Identify which cell holds the provided text, then report its (X, Y) central coordinate. 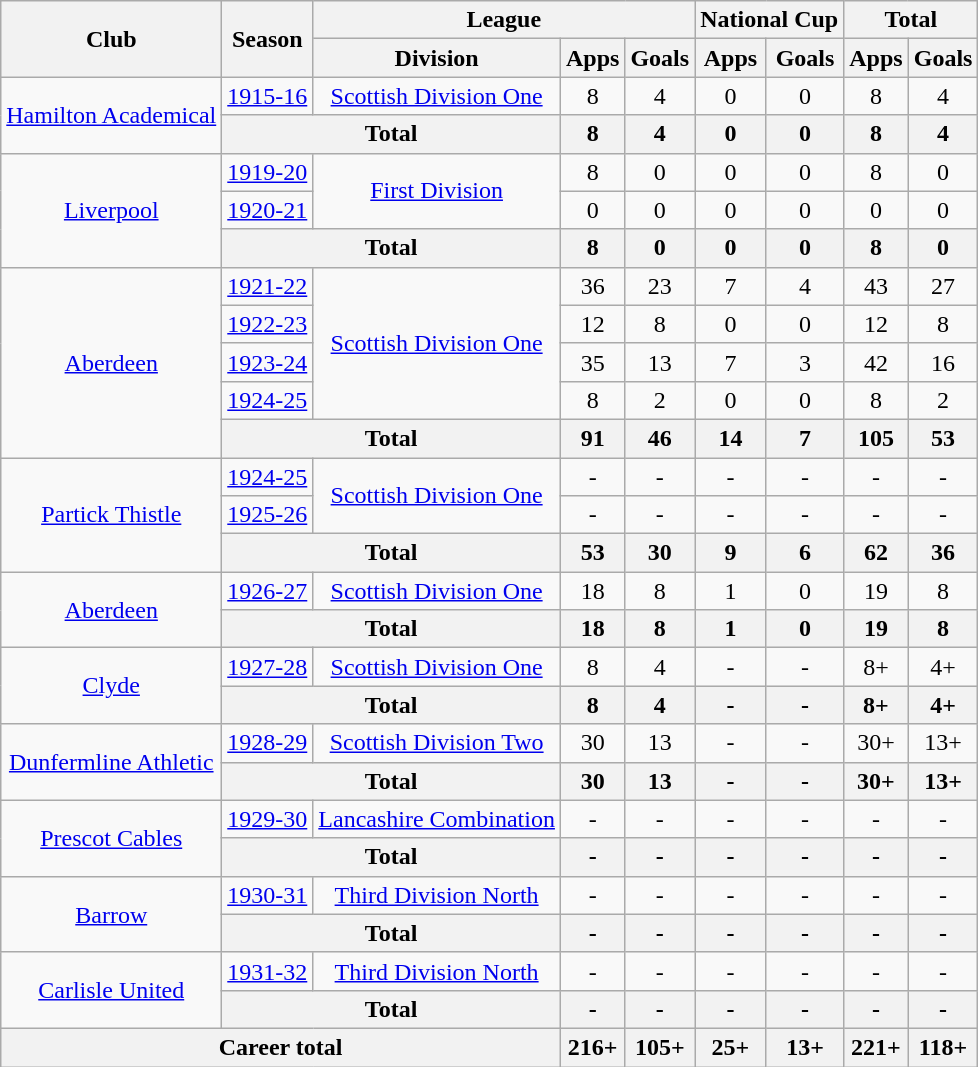
27 (943, 286)
1928-29 (268, 743)
Scottish Division Two (437, 743)
1929-30 (268, 819)
Career total (281, 1047)
Season (268, 39)
First Division (437, 191)
Dunfermline Athletic (112, 762)
91 (592, 438)
Barrow (112, 914)
6 (805, 553)
1915-16 (268, 96)
Hamilton Academical (112, 115)
43 (876, 286)
1926-27 (268, 591)
1921-22 (268, 286)
Clyde (112, 686)
1920-21 (268, 210)
Carlisle United (112, 990)
46 (660, 438)
118+ (943, 1047)
35 (592, 362)
1930-31 (268, 895)
3 (805, 362)
1925-26 (268, 515)
105+ (660, 1047)
14 (731, 438)
1923-24 (268, 362)
Lancashire Combination (437, 819)
Division (437, 58)
25+ (731, 1047)
1919-20 (268, 172)
105 (876, 438)
Club (112, 39)
Liverpool (112, 210)
Prescot Cables (112, 838)
1927-28 (268, 667)
62 (876, 553)
1931-32 (268, 971)
23 (660, 286)
National Cup (770, 20)
42 (876, 362)
221+ (876, 1047)
9 (731, 553)
216+ (592, 1047)
League (504, 20)
Partick Thistle (112, 515)
16 (943, 362)
1922-23 (268, 324)
